Return (x, y) of the center of cell containing provided text 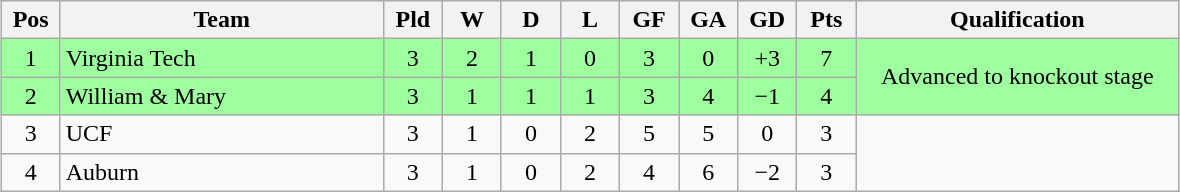
William & Mary (222, 96)
D (530, 20)
Auburn (222, 172)
GA (708, 20)
−1 (768, 96)
Team (222, 20)
7 (826, 58)
6 (708, 172)
Pld (412, 20)
UCF (222, 134)
Pts (826, 20)
Qualification (1018, 20)
GD (768, 20)
L (590, 20)
GF (650, 20)
+3 (768, 58)
Pos (30, 20)
Virginia Tech (222, 58)
Advanced to knockout stage (1018, 77)
W (472, 20)
−2 (768, 172)
